Search for the cell housing the specified text and yield its [X, Y] center coordinate. 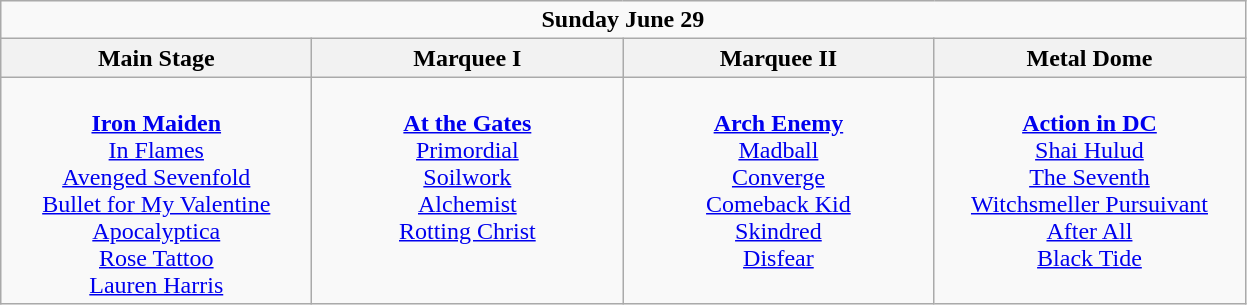
Iron Maiden In Flames Avenged Sevenfold Bullet for My Valentine Apocalyptica Rose Tattoo Lauren Harris [156, 190]
Metal Dome [1090, 58]
Main Stage [156, 58]
Action in DC Shai Hulud The Seventh Witchsmeller Pursuivant After All Black Tide [1090, 190]
Arch Enemy Madball Converge Comeback Kid Skindred Disfear [778, 190]
Marquee II [778, 58]
Sunday June 29 [623, 20]
Marquee I [468, 58]
At the Gates Primordial Soilwork Alchemist Rotting Christ [468, 190]
